Scan for the cell matching the given text and deliver its (x, y) coordinate at center. 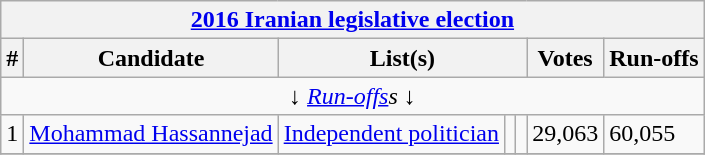
Candidate (151, 58)
Run-offs (654, 58)
1 (12, 134)
2016 Iranian legislative election (352, 20)
Votes (566, 58)
Mohammad Hassannejad (151, 134)
60,055 (654, 134)
List(s) (402, 58)
Independent politician (391, 134)
29,063 (566, 134)
# (12, 58)
↓ Run-offss ↓ (352, 96)
